Return the (x, y) coordinate for the center point of the cell that contains the specified text.  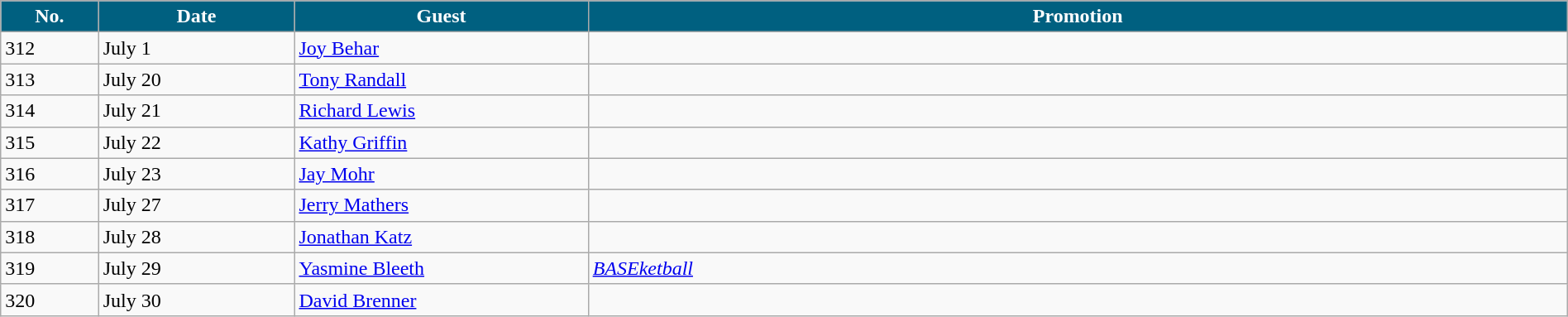
320 (50, 300)
Joy Behar (442, 48)
Yasmine Bleeth (442, 268)
315 (50, 142)
Tony Randall (442, 79)
Jerry Mathers (442, 205)
318 (50, 237)
313 (50, 79)
316 (50, 174)
Promotion (1078, 17)
July 1 (197, 48)
Guest (442, 17)
July 30 (197, 300)
Richard Lewis (442, 111)
David Brenner (442, 300)
July 22 (197, 142)
July 27 (197, 205)
July 20 (197, 79)
Jay Mohr (442, 174)
319 (50, 268)
314 (50, 111)
BASEketball (1078, 268)
Jonathan Katz (442, 237)
July 23 (197, 174)
July 28 (197, 237)
312 (50, 48)
No. (50, 17)
Date (197, 17)
July 29 (197, 268)
Kathy Griffin (442, 142)
317 (50, 205)
July 21 (197, 111)
